Scan for the cell matching the given text and deliver its (X, Y) coordinate at center. 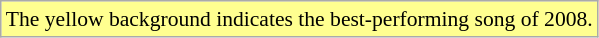
The yellow background indicates the best-performing song of 2008. (300, 19)
